Output the (x, y) coordinate of the center of the cell containing the given text.  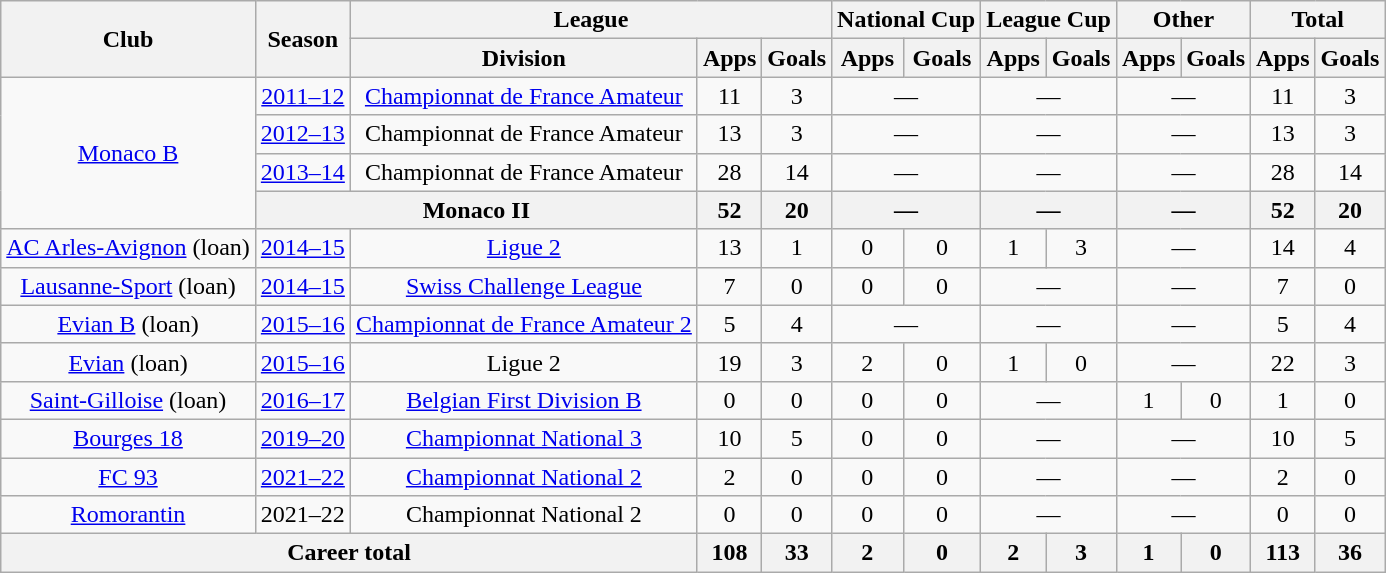
Monaco II (476, 210)
33 (797, 553)
113 (1283, 553)
League Cup (1049, 20)
Championnat de France Amateur 2 (524, 324)
Lausanne-Sport (loan) (128, 286)
Division (524, 58)
AC Arles-Avignon (loan) (128, 248)
Club (128, 39)
2012–13 (302, 134)
Saint-Gilloise (loan) (128, 400)
Belgian First Division B (524, 400)
Monaco B (128, 153)
Other (1183, 20)
Swiss Challenge League (524, 286)
Season (302, 39)
19 (729, 362)
Total (1318, 20)
Evian (loan) (128, 362)
2011–12 (302, 96)
Championnat National 3 (524, 438)
Career total (350, 553)
22 (1283, 362)
2016–17 (302, 400)
Evian B (loan) (128, 324)
2013–14 (302, 172)
Bourges 18 (128, 438)
36 (1350, 553)
Romorantin (128, 515)
2019–20 (302, 438)
FC 93 (128, 477)
National Cup (906, 20)
108 (729, 553)
League (590, 20)
